Return the (X, Y) coordinate for the center point of the cell that contains the specified text.  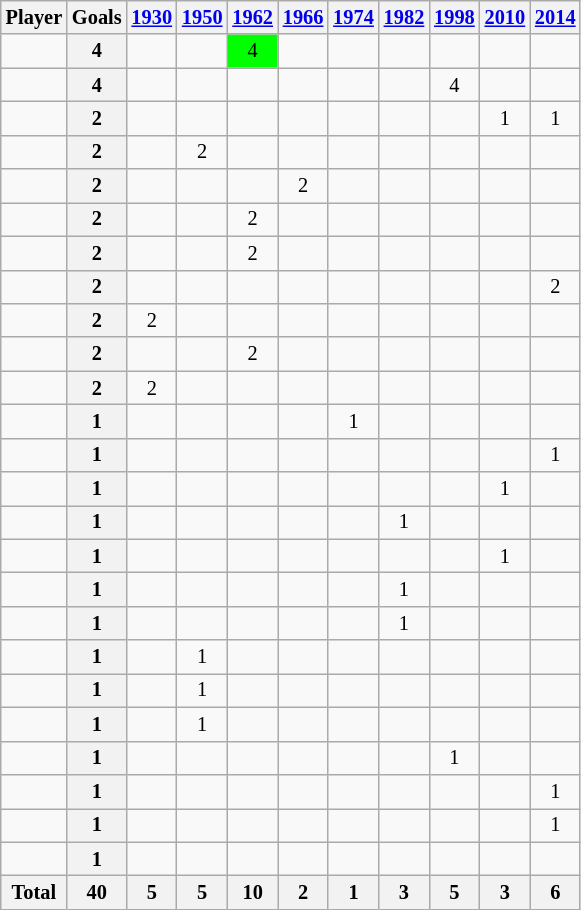
1962 (252, 17)
2010 (505, 17)
1998 (454, 17)
6 (555, 892)
1974 (353, 17)
2014 (555, 17)
1966 (303, 17)
Player (34, 17)
1930 (152, 17)
1950 (202, 17)
40 (97, 892)
1982 (404, 17)
Total (34, 892)
Goals (97, 17)
10 (252, 892)
